Extract the (x, y) coordinate from the center of the cell holding the provided text.  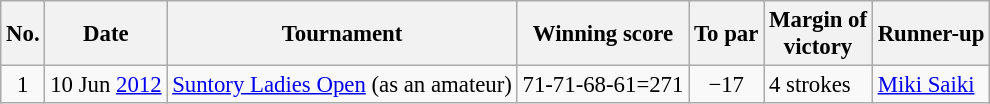
10 Jun 2012 (106, 85)
1 (23, 85)
Runner-up (930, 34)
No. (23, 34)
Winning score (603, 34)
Tournament (342, 34)
To par (726, 34)
Margin ofvictory (818, 34)
Miki Saiki (930, 85)
Date (106, 34)
71-71-68-61=271 (603, 85)
−17 (726, 85)
Suntory Ladies Open (as an amateur) (342, 85)
4 strokes (818, 85)
